Provide the (x, y) coordinate of the cell's center where the given text is located.  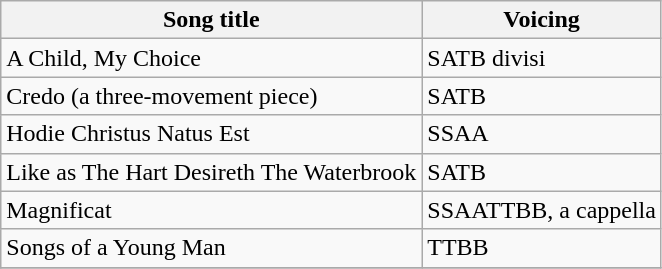
Hodie Christus Natus Est (212, 134)
SSAA (542, 134)
SSAATTBB, a cappella (542, 210)
Song title (212, 20)
TTBB (542, 248)
Magnificat (212, 210)
A Child, My Choice (212, 58)
Songs of a Young Man (212, 248)
Like as The Hart Desireth The Waterbrook (212, 172)
SATB divisi (542, 58)
Voicing (542, 20)
Credo (a three-movement piece) (212, 96)
